Output the (X, Y) coordinate of the center of the cell containing the given text.  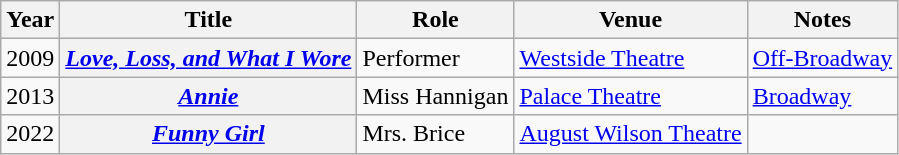
Notes (822, 20)
2009 (30, 58)
Funny Girl (208, 134)
Annie (208, 96)
Title (208, 20)
Role (436, 20)
August Wilson Theatre (630, 134)
Westside Theatre (630, 58)
Palace Theatre (630, 96)
Miss Hannigan (436, 96)
Broadway (822, 96)
Mrs. Brice (436, 134)
Performer (436, 58)
Off-Broadway (822, 58)
Year (30, 20)
2022 (30, 134)
Love, Loss, and What I Wore (208, 58)
2013 (30, 96)
Venue (630, 20)
